Search for the cell housing the specified text and yield its [x, y] center coordinate. 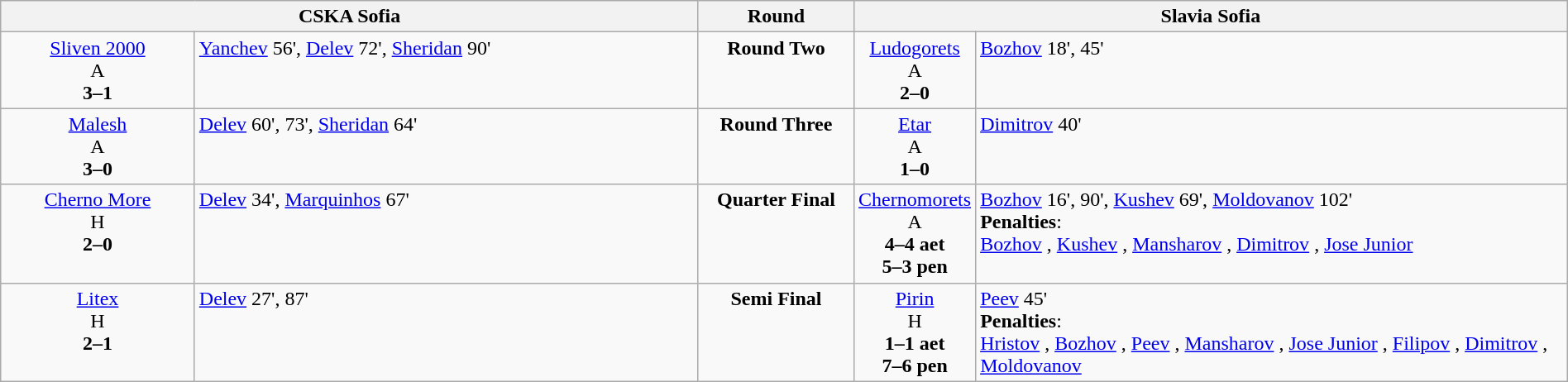
Round Two [776, 70]
Semi Final [776, 332]
Peev 45'Penalties:Hristov , Bozhov , Peev , Mansharov , Jose Junior , Filipov , Dimitrov , Moldovanov [1272, 332]
Slavia Sofia [1211, 17]
EtarA1–0 [915, 146]
Round Three [776, 146]
Quarter Final [776, 233]
Yanchev 56', Delev 72', Sheridan 90' [447, 70]
Dimitrov 40' [1272, 146]
Delev 34', Marquinhos 67' [447, 233]
Delev 60', 73', Sheridan 64' [447, 146]
ChernomoretsA4–4 aet5–3 pen [915, 233]
PirinH1–1 aet7–6 pen [915, 332]
Cherno MoreH2–0 [98, 233]
Sliven 2000A3–1 [98, 70]
Bozhov 18', 45' [1272, 70]
LitexH2–1 [98, 332]
MaleshA3–0 [98, 146]
LudogoretsA2–0 [915, 70]
Bozhov 16', 90', Kushev 69', Moldovanov 102'Penalties:Bozhov , Kushev , Mansharov , Dimitrov , Jose Junior [1272, 233]
Delev 27', 87' [447, 332]
Round [776, 17]
CSKA Sofia [350, 17]
